Return the (X, Y) coordinate for the center point of the cell that contains the specified text.  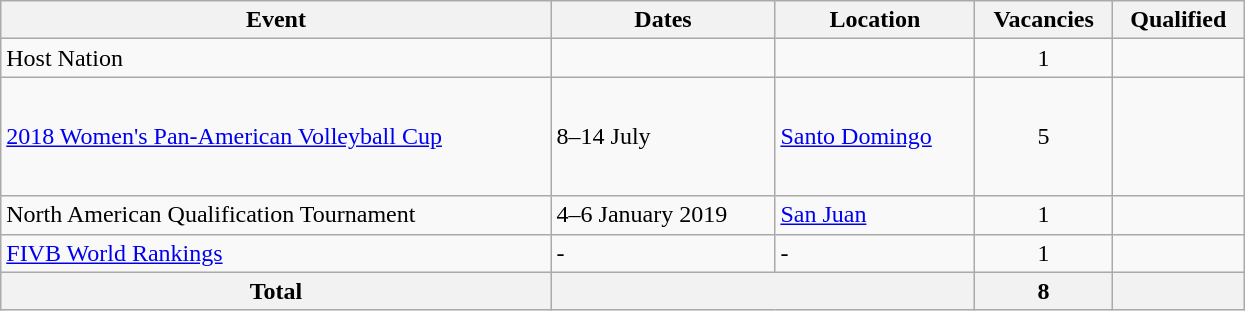
Santo Domingo (875, 136)
Qualified (1178, 20)
Total (276, 291)
North American Qualification Tournament (276, 215)
FIVB World Rankings (276, 253)
Event (276, 20)
Vacancies (1044, 20)
Host Nation (276, 58)
2018 Women's Pan-American Volleyball Cup (276, 136)
8 (1044, 291)
Location (875, 20)
8–14 July (663, 136)
Dates (663, 20)
San Juan (875, 215)
5 (1044, 136)
4–6 January 2019 (663, 215)
